From the cell containing the given text, extract its center point as (X, Y) coordinate. 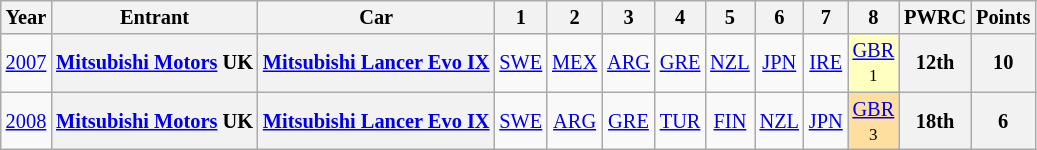
10 (1003, 63)
Points (1003, 17)
GBR1 (874, 63)
GBR3 (874, 121)
2007 (26, 63)
MEX (574, 63)
3 (628, 17)
Car (376, 17)
Entrant (154, 17)
PWRC (935, 17)
FIN (730, 121)
8 (874, 17)
Year (26, 17)
1 (520, 17)
5 (730, 17)
2008 (26, 121)
12th (935, 63)
TUR (680, 121)
7 (826, 17)
IRE (826, 63)
4 (680, 17)
18th (935, 121)
2 (574, 17)
